Locate the cell with the specified text and output its (x, y) center coordinate. 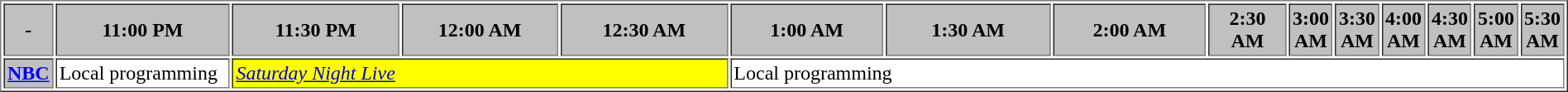
12:00 AM (480, 30)
3:30 AM (1356, 30)
- (28, 30)
1:30 AM (968, 30)
2:00 AM (1130, 30)
5:30 AM (1542, 30)
4:30 AM (1449, 30)
3:00 AM (1310, 30)
11:30 PM (316, 30)
5:00 AM (1495, 30)
4:00 AM (1403, 30)
1:00 AM (807, 30)
Saturday Night Live (480, 73)
11:00 PM (142, 30)
2:30 AM (1248, 30)
NBC (28, 73)
12:30 AM (644, 30)
